Find where the given text appears and provide that cell's center as [x, y] coordinate. 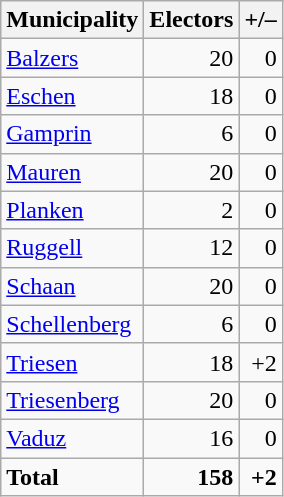
+/– [260, 20]
Ruggell [72, 248]
158 [192, 477]
Mauren [72, 172]
Total [72, 477]
Municipality [72, 20]
Gamprin [72, 134]
Triesen [72, 362]
Eschen [72, 96]
Electors [192, 20]
Planken [72, 210]
2 [192, 210]
Schaan [72, 286]
16 [192, 438]
Balzers [72, 58]
12 [192, 248]
Vaduz [72, 438]
Schellenberg [72, 324]
Triesenberg [72, 400]
